Pinpoint the cell where the given text exists, returning its [X, Y] midpoint coordinate. 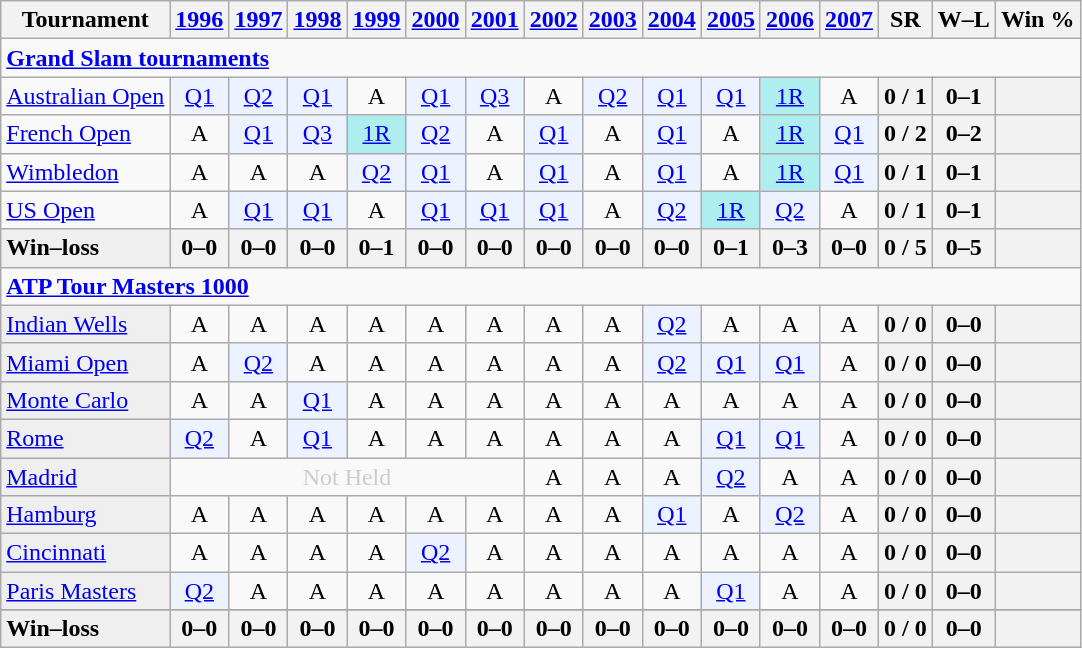
1997 [258, 20]
2002 [554, 20]
2005 [730, 20]
1998 [318, 20]
Wimbledon [86, 172]
Rome [86, 438]
Grand Slam tournaments [540, 58]
Madrid [86, 477]
Win % [1038, 20]
Australian Open [86, 96]
2007 [848, 20]
ATP Tour Masters 1000 [540, 286]
0 / 2 [906, 134]
0–5 [964, 248]
SR [906, 20]
Tournament [86, 20]
1999 [376, 20]
0–2 [964, 134]
Indian Wells [86, 324]
2001 [494, 20]
French Open [86, 134]
Cincinnati [86, 553]
2000 [436, 20]
2004 [672, 20]
Miami Open [86, 362]
1996 [200, 20]
US Open [86, 210]
0–3 [790, 248]
Not Held [347, 477]
2006 [790, 20]
Hamburg [86, 515]
Paris Masters [86, 591]
2003 [612, 20]
Monte Carlo [86, 400]
W–L [964, 20]
0 / 5 [906, 248]
